Locate the cell with the specified text and output its (X, Y) center coordinate. 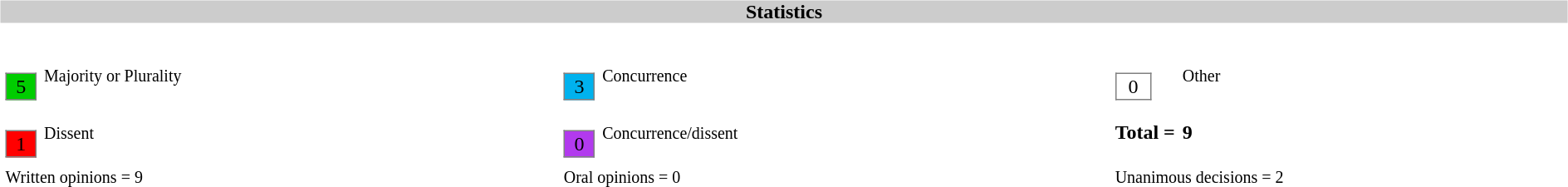
Concurrence/dissent (855, 132)
Concurrence (855, 76)
Total = (1145, 132)
Statistics (784, 12)
Dissent (301, 132)
9 (1373, 132)
Other (1373, 76)
Majority or Plurality (301, 76)
